Identify which cell holds the provided text, then report its [X, Y] central coordinate. 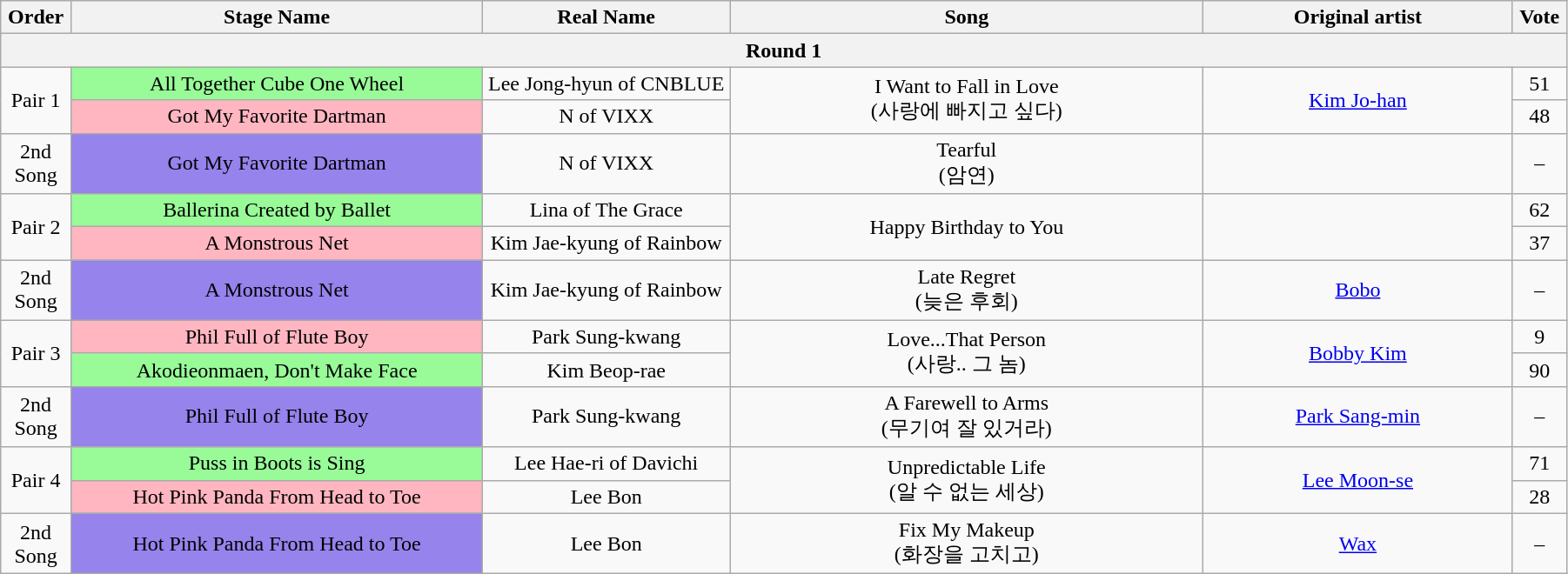
Stage Name [277, 17]
Lee Moon-se [1357, 480]
Order [37, 17]
Pair 4 [37, 480]
Fix My Makeup(화장을 고치고) [967, 544]
Pair 2 [37, 227]
37 [1540, 244]
Unpredictable Life(알 수 없는 세상) [967, 480]
All Together Cube One Wheel [277, 83]
Lee Hae-ri of Davichi [606, 464]
Park Sang-min [1357, 417]
A Farewell to Arms(무기여 잘 있거라) [967, 417]
Bobby Kim [1357, 353]
Love...That Person(사랑.. 그 놈) [967, 353]
90 [1540, 370]
Happy Birthday to You [967, 227]
I Want to Fall in Love(사랑에 빠지고 싶다) [967, 100]
Bobo [1357, 290]
Pair 1 [37, 100]
Akodieonmaen, Don't Make Face [277, 370]
Tearful(암연) [967, 164]
Lina of The Grace [606, 210]
Kim Beop-rae [606, 370]
Original artist [1357, 17]
Ballerina Created by Ballet [277, 210]
51 [1540, 83]
71 [1540, 464]
Song [967, 17]
Puss in Boots is Sing [277, 464]
Pair 3 [37, 353]
Real Name [606, 17]
Wax [1357, 544]
48 [1540, 117]
62 [1540, 210]
Vote [1540, 17]
Kim Jo-han [1357, 100]
Lee Jong-hyun of CNBLUE [606, 83]
Round 1 [784, 50]
9 [1540, 337]
Late Regret(늦은 후회) [967, 290]
28 [1540, 497]
